Search for the cell housing the specified text and yield its (x, y) center coordinate. 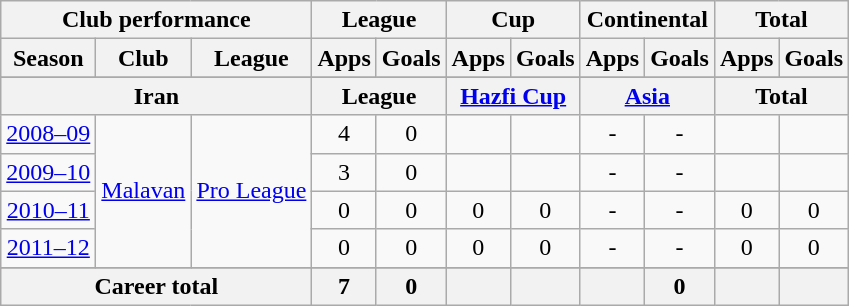
2009–10 (48, 172)
Career total (156, 286)
3 (344, 172)
Club performance (156, 20)
Asia (647, 96)
Pro League (252, 191)
2008–09 (48, 134)
4 (344, 134)
7 (344, 286)
Season (48, 58)
Iran (156, 96)
2010–11 (48, 210)
Malavan (144, 191)
Continental (647, 20)
Hazfi Cup (513, 96)
Cup (513, 20)
2011–12 (48, 248)
Club (144, 58)
